Return (X, Y) of the center of cell containing provided text 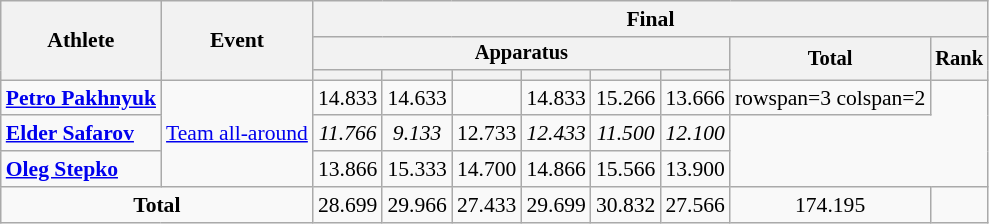
11.500 (626, 134)
rowspan=3 colspan=2 (830, 98)
Apparatus (522, 54)
13.900 (694, 169)
12.433 (556, 134)
13.866 (348, 169)
14.866 (556, 169)
Elder Safarov (81, 134)
Final (650, 19)
Team all-around (237, 134)
11.766 (348, 134)
Athlete (81, 40)
Oleg Stepko (81, 169)
13.666 (694, 98)
12.100 (694, 134)
28.699 (348, 205)
Rank (959, 58)
30.832 (626, 205)
14.700 (486, 169)
15.333 (416, 169)
27.566 (694, 205)
29.699 (556, 205)
27.433 (486, 205)
12.733 (486, 134)
9.133 (416, 134)
174.195 (830, 205)
29.966 (416, 205)
14.633 (416, 98)
Event (237, 40)
15.566 (626, 169)
15.266 (626, 98)
Petro Pakhnyuk (81, 98)
